Provide the (X, Y) coordinate of the cell's center where the given text is located.  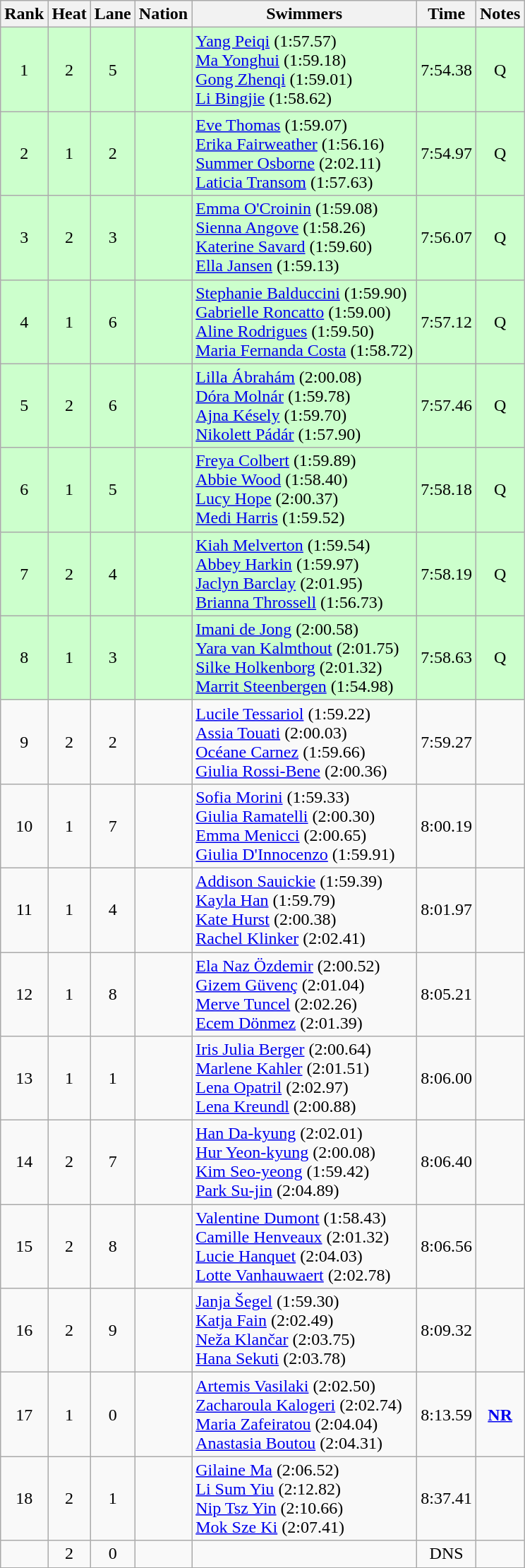
11 (24, 909)
7:54.97 (447, 154)
Eve Thomas (1:59.07)Erika Fairweather (1:56.16)Summer Osborne (2:02.11)Laticia Transom (1:57.63) (305, 154)
Rank (24, 14)
8:01.97 (447, 909)
15 (24, 1247)
Stephanie Balduccini (1:59.90)Gabrielle Roncatto (1:59.00)Aline Rodrigues (1:59.50)Maria Fernanda Costa (1:58.72) (305, 322)
8:00.19 (447, 826)
Emma O'Croinin (1:59.08)Sienna Angove (1:58.26)Katerine Savard (1:59.60)Ella Jansen (1:59.13) (305, 237)
8:05.21 (447, 994)
7:54.38 (447, 69)
Nation (163, 14)
10 (24, 826)
7:57.46 (447, 405)
8:06.56 (447, 1247)
8:06.00 (447, 1079)
Kiah Melverton (1:59.54)Abbey Harkin (1:59.97)Jaclyn Barclay (2:01.95)Brianna Throssell (1:56.73) (305, 573)
Valentine Dumont (1:58.43)Camille Henveaux (2:01.32)Lucie Hanquet (2:04.03)Lotte Vanhauwaert (2:02.78) (305, 1247)
7:59.27 (447, 741)
Han Da-kyung (2:02.01)Hur Yeon-kyung (2:00.08)Kim Seo-yeong (1:59.42)Park Su-jin (2:04.89) (305, 1162)
DNS (447, 1554)
14 (24, 1162)
7:57.12 (447, 322)
Janja Šegel (1:59.30)Katja Fain (2:02.49)Neža Klančar (2:03.75)Hana Sekuti (2:03.78) (305, 1330)
Addison Sauickie (1:59.39)Kayla Han (1:59.79)Kate Hurst (2:00.38)Rachel Klinker (2:02.41) (305, 909)
Ela Naz Özdemir (2:00.52)Gizem Güvenç (2:01.04)Merve Tuncel (2:02.26)Ecem Dönmez (2:01.39) (305, 994)
16 (24, 1330)
NR (500, 1415)
8:06.40 (447, 1162)
Lucile Tessariol (1:59.22)Assia Touati (2:00.03)Océane Carnez (1:59.66)Giulia Rossi-Bene (2:00.36) (305, 741)
Notes (500, 14)
12 (24, 994)
8:37.41 (447, 1498)
Iris Julia Berger (2:00.64)Marlene Kahler (2:01.51)Lena Opatril (2:02.97)Lena Kreundl (2:00.88) (305, 1079)
18 (24, 1498)
Lilla Ábrahám (2:00.08)Dóra Molnár (1:59.78)Ajna Késely (1:59.70)Nikolett Pádár (1:57.90) (305, 405)
Freya Colbert (1:59.89)Abbie Wood (1:58.40)Lucy Hope (2:00.37)Medi Harris (1:59.52) (305, 490)
Time (447, 14)
Lane (113, 14)
Imani de Jong (2:00.58)Yara van Kalmthout (2:01.75)Silke Holkenborg (2:01.32)Marrit Steenbergen (1:54.98) (305, 658)
Gilaine Ma (2:06.52)Li Sum Yiu (2:12.82)Nip Tsz Yin (2:10.66)Mok Sze Ki (2:07.41) (305, 1498)
13 (24, 1079)
Heat (69, 14)
17 (24, 1415)
Yang Peiqi (1:57.57)Ma Yonghui (1:59.18)Gong Zhenqi (1:59.01)Li Bingjie (1:58.62) (305, 69)
Sofia Morini (1:59.33)Giulia Ramatelli (2:00.30)Emma Menicci (2:00.65)Giulia D'Innocenzo (1:59.91) (305, 826)
7:56.07 (447, 237)
8:09.32 (447, 1330)
7:58.63 (447, 658)
Swimmers (305, 14)
7:58.18 (447, 490)
7:58.19 (447, 573)
8:13.59 (447, 1415)
Artemis Vasilaki (2:02.50)Zacharoula Kalogeri (2:02.74)Maria Zafeiratou (2:04.04)Anastasia Boutou (2:04.31) (305, 1415)
